Return [X, Y] of the center of cell containing provided text 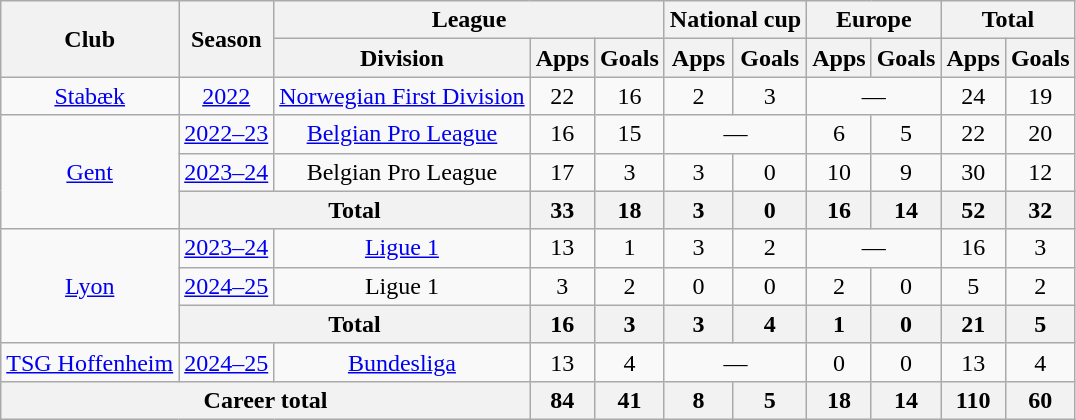
30 [973, 172]
9 [906, 172]
15 [630, 134]
Lyon [90, 286]
Bundesliga [402, 362]
33 [562, 210]
12 [1040, 172]
2022–23 [226, 134]
110 [973, 400]
52 [973, 210]
8 [698, 400]
60 [1040, 400]
6 [839, 134]
17 [562, 172]
24 [973, 96]
32 [1040, 210]
20 [1040, 134]
Career total [266, 400]
TSG Hoffenheim [90, 362]
Gent [90, 172]
2022 [226, 96]
19 [1040, 96]
Club [90, 39]
21 [973, 324]
Europe [874, 20]
Stabæk [90, 96]
Division [402, 58]
Season [226, 39]
National cup [735, 20]
Norwegian First Division [402, 96]
84 [562, 400]
League [470, 20]
10 [839, 172]
41 [630, 400]
